Locate the cell with the specified text and output its [x, y] center coordinate. 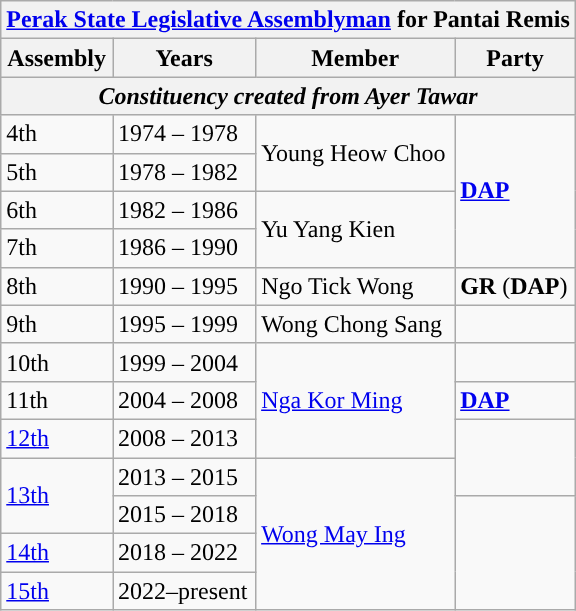
Perak State Legislative Assemblyman for Pantai Remis [288, 20]
11th [57, 400]
15th [57, 591]
1986 – 1990 [184, 248]
2013 – 2015 [184, 477]
1999 – 2004 [184, 362]
4th [57, 134]
1974 – 1978 [184, 134]
Assembly [57, 58]
12th [57, 438]
Young Heow Choo [356, 153]
Ngo Tick Wong [356, 286]
10th [57, 362]
2008 – 2013 [184, 438]
Wong May Ing [356, 534]
5th [57, 172]
7th [57, 248]
1978 – 1982 [184, 172]
6th [57, 210]
13th [57, 496]
14th [57, 553]
8th [57, 286]
Member [356, 58]
Years [184, 58]
Wong Chong Sang [356, 324]
Party [516, 58]
2004 – 2008 [184, 400]
1982 – 1986 [184, 210]
2015 – 2018 [184, 515]
Yu Yang Kien [356, 229]
1990 – 1995 [184, 286]
Constituency created from Ayer Tawar [288, 96]
9th [57, 324]
2022–present [184, 591]
2018 – 2022 [184, 553]
GR (DAP) [516, 286]
1995 – 1999 [184, 324]
Nga Kor Ming [356, 400]
